Locate the cell with the specified text and output its [x, y] center coordinate. 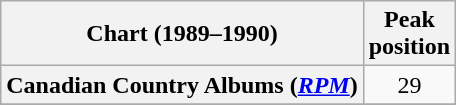
Chart (1989–1990) [182, 34]
29 [409, 85]
Peak position [409, 34]
Canadian Country Albums (RPM) [182, 85]
